Search for the cell housing the specified text and yield its (x, y) center coordinate. 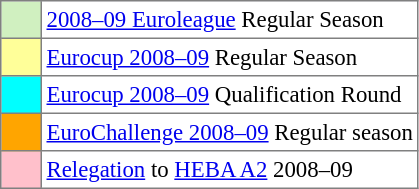
Eurocup 2008–09 Regular Season (230, 57)
Relegation to HEBA A2 2008–09 (230, 170)
EuroChallenge 2008–09 Regular season (230, 132)
Eurocup 2008–09 Qualification Round (230, 95)
2008–09 Euroleague Regular Season (230, 20)
